Identify which cell holds the provided text, then report its (X, Y) central coordinate. 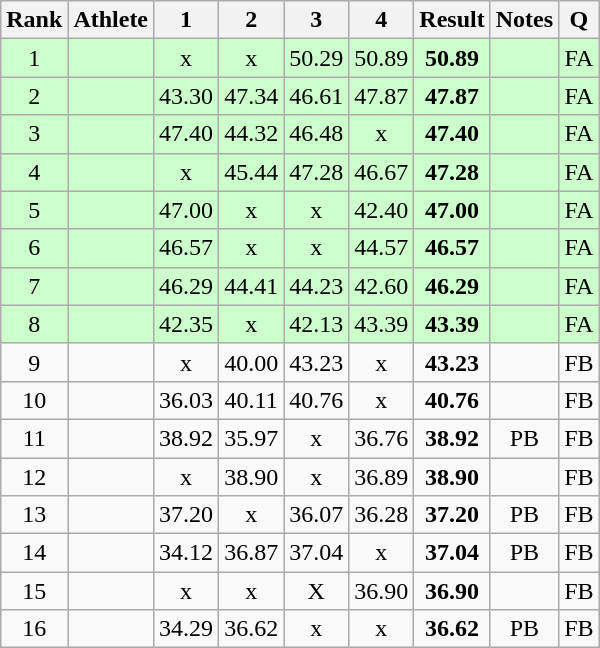
Notes (524, 20)
Q (579, 20)
14 (34, 553)
44.32 (252, 134)
44.57 (382, 248)
34.12 (186, 553)
42.13 (316, 324)
36.07 (316, 515)
16 (34, 629)
36.28 (382, 515)
36.03 (186, 400)
Result (452, 20)
11 (34, 438)
6 (34, 248)
40.00 (252, 362)
40.11 (252, 400)
13 (34, 515)
34.29 (186, 629)
42.60 (382, 286)
46.48 (316, 134)
7 (34, 286)
5 (34, 210)
44.23 (316, 286)
43.30 (186, 96)
44.41 (252, 286)
46.61 (316, 96)
10 (34, 400)
36.76 (382, 438)
42.40 (382, 210)
36.89 (382, 477)
50.29 (316, 58)
36.87 (252, 553)
12 (34, 477)
X (316, 591)
46.67 (382, 172)
47.34 (252, 96)
8 (34, 324)
15 (34, 591)
9 (34, 362)
45.44 (252, 172)
Athlete (111, 20)
42.35 (186, 324)
Rank (34, 20)
35.97 (252, 438)
